Determine the (x, y) coordinate at the center of the cell enclosing the given text.  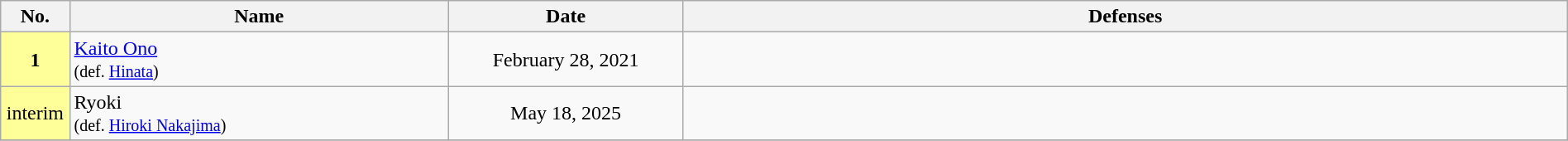
No. (35, 17)
Date (566, 17)
February 28, 2021 (566, 60)
Defenses (1125, 17)
May 18, 2025 (566, 113)
Name (259, 17)
Ryoki (def. Hiroki Nakajima) (259, 113)
1 (35, 60)
Kaito Ono (def. Hinata) (259, 60)
interim (35, 113)
